Detect which cell encompasses the target text, then output its (x, y) center coordinate. 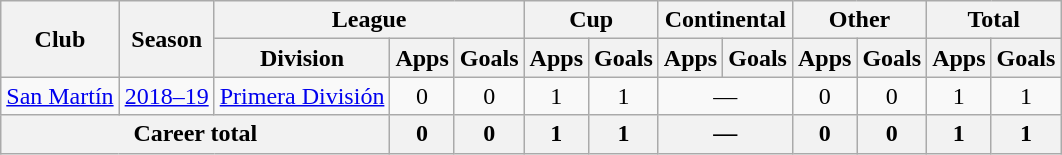
2018–19 (166, 96)
Career total (196, 134)
Club (60, 39)
San Martín (60, 96)
Season (166, 39)
Cup (591, 20)
Total (994, 20)
Continental (725, 20)
Other (859, 20)
Division (302, 58)
League (369, 20)
Primera División (302, 96)
